Capture the cell that displays the provided text and extract its [x, y] central coordinate. 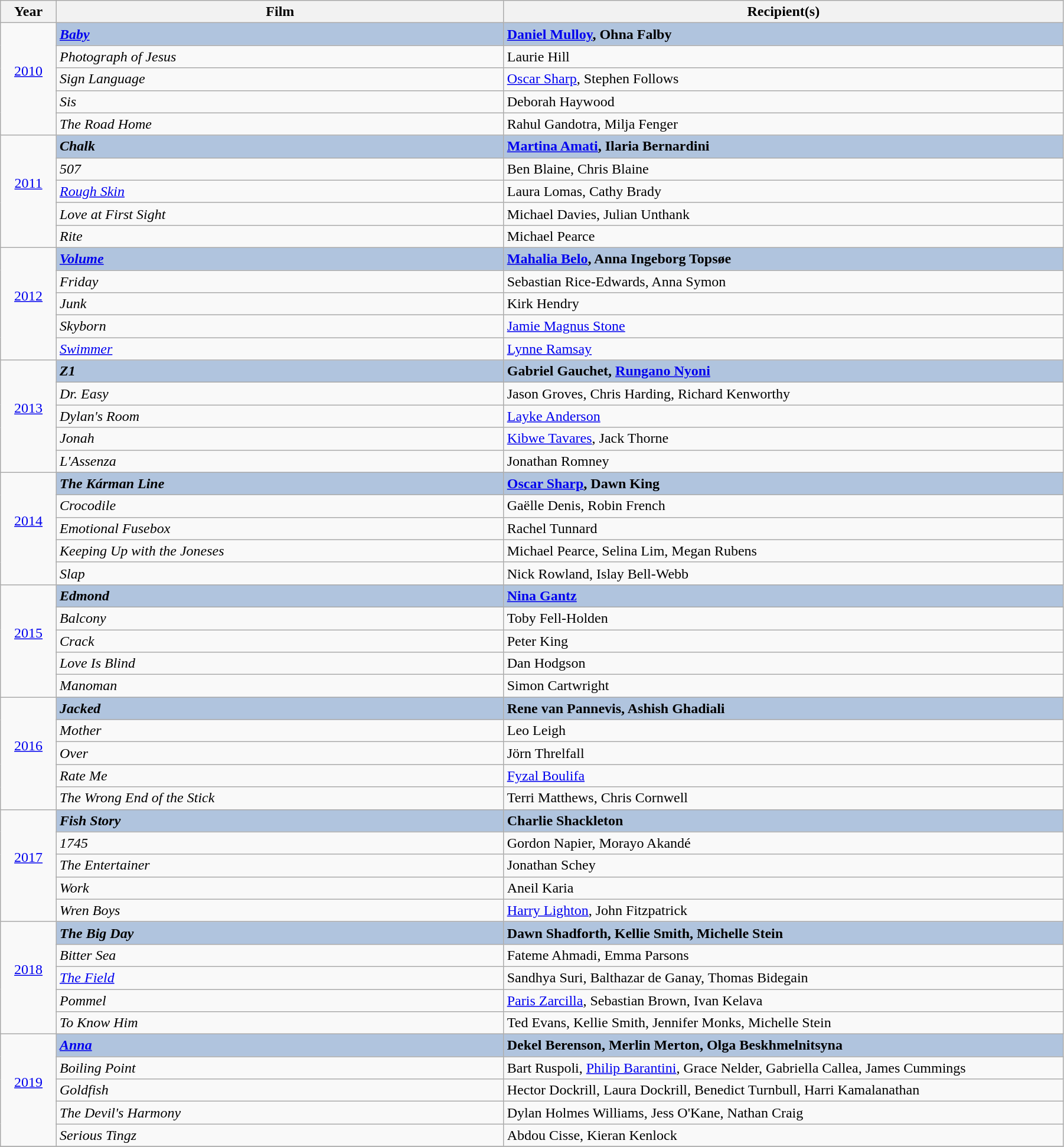
Dawn Shadforth, Kellie Smith, Michelle Stein [783, 933]
Gaëlle Denis, Robin French [783, 506]
2011 [28, 191]
Crack [280, 641]
Volume [280, 259]
Friday [280, 282]
Baby [280, 34]
Skyborn [280, 326]
2018 [28, 978]
Sandhya Suri, Balthazar de Ganay, Thomas Bidegain [783, 978]
Bitter Sea [280, 955]
Manoman [280, 686]
Terri Matthews, Chris Cornwell [783, 798]
Lynne Ramsay [783, 349]
Recipient(s) [783, 12]
Fyzal Boulifa [783, 776]
Mother [280, 731]
The Field [280, 978]
Charlie Shackleton [783, 821]
Sebastian Rice-Edwards, Anna Symon [783, 282]
Jacked [280, 708]
Dan Hodgson [783, 664]
Ben Blaine, Chris Blaine [783, 169]
Balcony [280, 618]
2017 [28, 865]
Junk [280, 304]
Film [280, 12]
Nina Gantz [783, 596]
Harry Lighton, John Fitzpatrick [783, 910]
Laurie Hill [783, 57]
Rene van Pannevis, Ashish Ghadiali [783, 708]
Bart Ruspoli, Philip Barantini, Grace Nelder, Gabriella Callea, James Cummings [783, 1068]
Year [28, 12]
Hector Dockrill, Laura Dockrill, Benedict Turnbull, Harri Kamalanathan [783, 1090]
2012 [28, 303]
Jason Groves, Chris Harding, Richard Kenworthy [783, 394]
Dr. Easy [280, 394]
Jonathan Schey [783, 865]
Sis [280, 102]
Goldfish [280, 1090]
Pommel [280, 1001]
Crocodile [280, 506]
Peter King [783, 641]
Dylan Holmes Williams, Jess O'Kane, Nathan Craig [783, 1113]
The Road Home [280, 124]
Fish Story [280, 821]
Dylan's Room [280, 416]
The Devil's Harmony [280, 1113]
Sign Language [280, 79]
Paris Zarcilla, Sebastian Brown, Ivan Kelava [783, 1001]
Edmond [280, 596]
Michael Davies, Julian Unthank [783, 214]
Nick Rowland, Islay Bell-Webb [783, 573]
Work [280, 888]
The Wrong End of the Stick [280, 798]
Toby Fell-Holden [783, 618]
L'Assenza [280, 461]
Mahalia Belo, Anna Ingeborg Topsøe [783, 259]
The Kárman Line [280, 483]
Fateme Ahmadi, Emma Parsons [783, 955]
Rahul Gandotra, Milja Fenger [783, 124]
Daniel Mulloy, Ohna Falby [783, 34]
Swimmer [280, 349]
The Big Day [280, 933]
2019 [28, 1090]
Oscar Sharp, Stephen Follows [783, 79]
Love Is Blind [280, 664]
Leo Leigh [783, 731]
Rachel Tunnard [783, 528]
The Entertainer [280, 865]
Boiling Point [280, 1068]
Ted Evans, Kellie Smith, Jennifer Monks, Michelle Stein [783, 1023]
Gabriel Gauchet, Rungano Nyoni [783, 371]
Aneil Karia [783, 888]
Layke Anderson [783, 416]
2010 [28, 79]
Serious Tingz [280, 1135]
2014 [28, 528]
Slap [280, 573]
Simon Cartwright [783, 686]
Emotional Fusebox [280, 528]
Abdou Cisse, Kieran Kenlock [783, 1135]
Photograph of Jesus [280, 57]
Jonathan Romney [783, 461]
2015 [28, 641]
Keeping Up with the Joneses [280, 551]
Wren Boys [280, 910]
507 [280, 169]
Kibwe Tavares, Jack Thorne [783, 439]
Rate Me [280, 776]
Michael Pearce, Selina Lim, Megan Rubens [783, 551]
2016 [28, 753]
Martina Amati, Ilaria Bernardini [783, 146]
Jamie Magnus Stone [783, 326]
Love at First Sight [280, 214]
Oscar Sharp, Dawn King [783, 483]
Rite [280, 236]
1745 [280, 843]
Gordon Napier, Morayo Akandé [783, 843]
Jörn Threlfall [783, 753]
Jonah [280, 439]
Chalk [280, 146]
Over [280, 753]
Deborah Haywood [783, 102]
2013 [28, 416]
To Know Him [280, 1023]
Michael Pearce [783, 236]
Dekel Berenson, Merlin Merton, Olga Beskhmelnitsyna [783, 1045]
Kirk Hendry [783, 304]
Z1 [280, 371]
Anna [280, 1045]
Rough Skin [280, 191]
Laura Lomas, Cathy Brady [783, 191]
